Provide the [X, Y] coordinate of the cell's center where the given text is located.  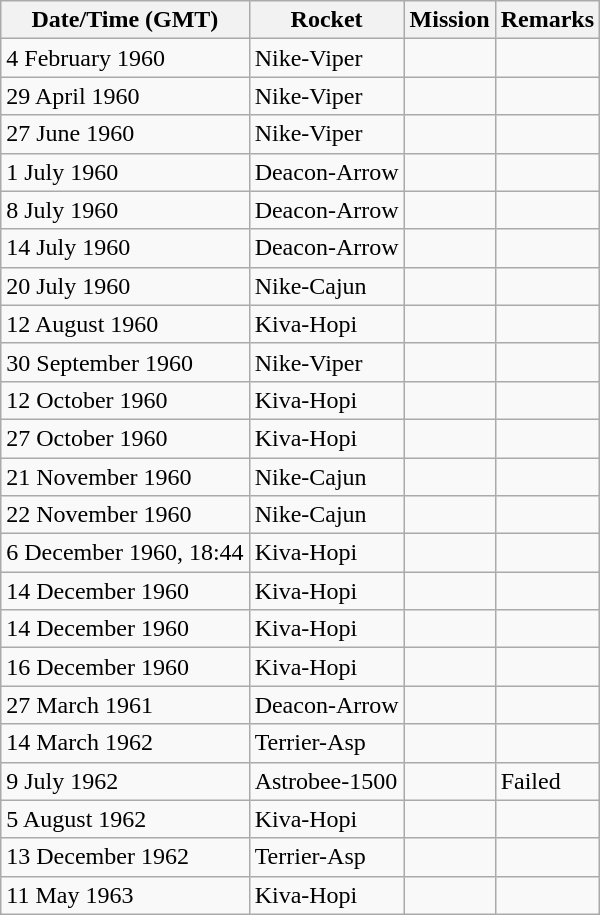
6 December 1960, 18:44 [125, 553]
30 September 1960 [125, 362]
29 April 1960 [125, 96]
8 July 1960 [125, 210]
21 November 1960 [125, 477]
22 November 1960 [125, 515]
Date/Time (GMT) [125, 20]
12 October 1960 [125, 400]
Mission [450, 20]
5 August 1962 [125, 819]
14 July 1960 [125, 248]
27 March 1961 [125, 705]
27 October 1960 [125, 438]
16 December 1960 [125, 667]
Remarks [547, 20]
4 February 1960 [125, 58]
Astrobee-1500 [326, 781]
12 August 1960 [125, 324]
Rocket [326, 20]
1 July 1960 [125, 172]
Failed [547, 781]
14 March 1962 [125, 743]
13 December 1962 [125, 857]
20 July 1960 [125, 286]
27 June 1960 [125, 134]
9 July 1962 [125, 781]
11 May 1963 [125, 895]
